Detect which cell encompasses the target text, then output its [X, Y] center coordinate. 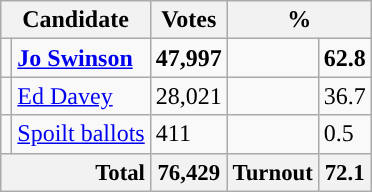
72.1 [344, 172]
47,997 [188, 58]
Spoilt ballots [81, 134]
Ed Davey [81, 96]
28,021 [188, 96]
Total [76, 172]
Turnout [272, 172]
Jo Swinson [81, 58]
Votes [188, 20]
62.8 [344, 58]
% [299, 20]
36.7 [344, 96]
Candidate [76, 20]
76,429 [188, 172]
0.5 [344, 134]
411 [188, 134]
